Identify which cell holds the provided text, then report its [X, Y] central coordinate. 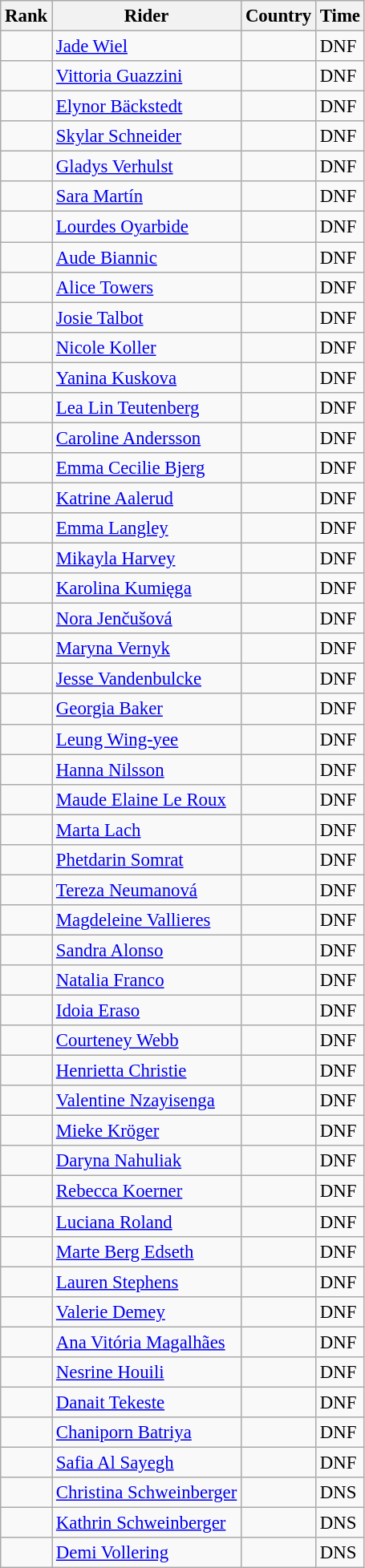
Aude Biannic [147, 257]
Christina Schweinberger [147, 1493]
Time [340, 16]
Alice Towers [147, 287]
Safia Al Sayegh [147, 1462]
Henrietta Christie [147, 1071]
Lea Lin Teutenberg [147, 408]
Caroline Andersson [147, 438]
Danait Tekeste [147, 1402]
Courteney Webb [147, 1041]
Jesse Vandenbulcke [147, 679]
Tereza Neumanová [147, 890]
Sandra Alonso [147, 950]
Josie Talbot [147, 317]
Luciana Roland [147, 1222]
Nora Jenčušová [147, 619]
Magdeleine Vallieres [147, 920]
Gladys Verhulst [147, 167]
Kathrin Schweinberger [147, 1523]
Vittoria Guazzini [147, 76]
Rider [147, 16]
Emma Langley [147, 528]
Phetdarin Somrat [147, 860]
Katrine Aalerud [147, 498]
Lauren Stephens [147, 1282]
Maryna Vernyk [147, 649]
Demi Vollering [147, 1553]
Country [279, 16]
Maude Elaine Le Roux [147, 799]
Mieke Kröger [147, 1131]
Marta Lach [147, 830]
Natalia Franco [147, 980]
Idoia Eraso [147, 1011]
Rebecca Koerner [147, 1191]
Ana Vitória Magalhães [147, 1342]
Chaniporn Batriya [147, 1433]
Georgia Baker [147, 709]
Valentine Nzayisenga [147, 1101]
Sara Martín [147, 196]
Elynor Bäckstedt [147, 107]
Hanna Nilsson [147, 770]
Skylar Schneider [147, 136]
Lourdes Oyarbide [147, 227]
Mikayla Harvey [147, 559]
Yanina Kuskova [147, 378]
Marte Berg Edseth [147, 1251]
Nesrine Houili [147, 1372]
Leung Wing-yee [147, 739]
Emma Cecilie Bjerg [147, 468]
Rank [26, 16]
Valerie Demey [147, 1311]
Daryna Nahuliak [147, 1162]
Jade Wiel [147, 46]
Karolina Kumięga [147, 588]
Nicole Koller [147, 347]
